Provide the [X, Y] coordinate of the cell's center where the given text is located.  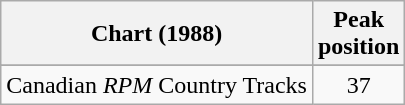
Peakposition [358, 34]
Canadian RPM Country Tracks [157, 85]
37 [358, 85]
Chart (1988) [157, 34]
